Pinpoint the cell where the given text exists, returning its [X, Y] midpoint coordinate. 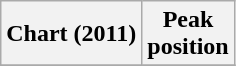
Chart (2011) [72, 34]
Peakposition [188, 34]
